Return the (X, Y) coordinate for the center point of the cell that contains the specified text.  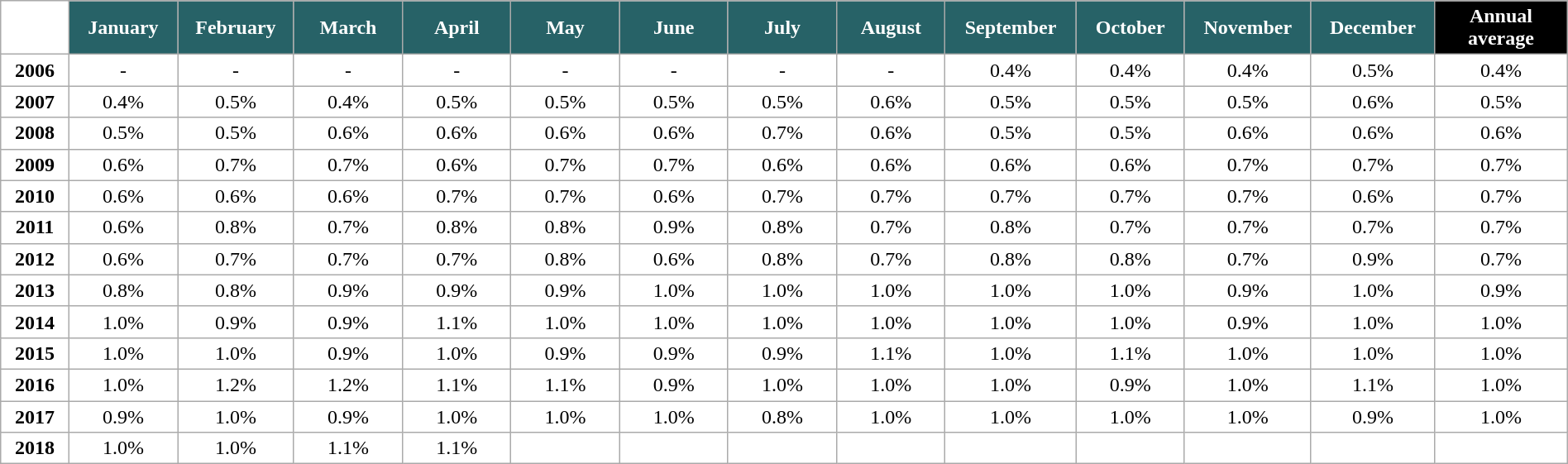
Annual average (1502, 28)
2016 (35, 385)
April (457, 28)
2007 (35, 102)
2010 (35, 196)
July (782, 28)
June (673, 28)
January (122, 28)
December (1373, 28)
2012 (35, 259)
2009 (35, 165)
2013 (35, 290)
2011 (35, 227)
October (1130, 28)
November (1247, 28)
2014 (35, 322)
2006 (35, 70)
2018 (35, 448)
February (237, 28)
March (347, 28)
August (892, 28)
May (566, 28)
2017 (35, 416)
September (1011, 28)
2015 (35, 353)
2008 (35, 133)
